Return [x, y] of the center of cell containing provided text 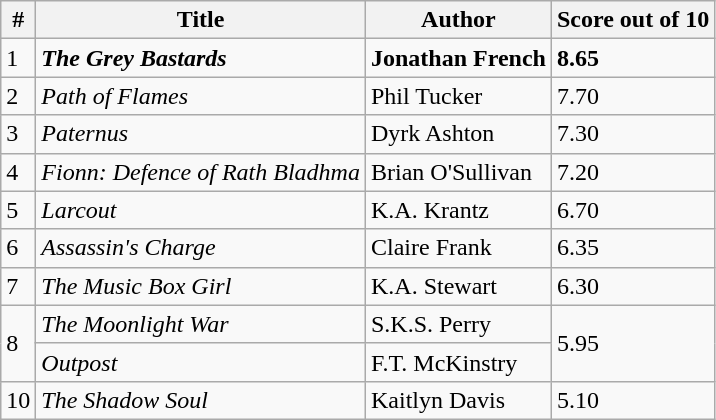
The Music Box Girl [201, 286]
5.10 [632, 400]
The Shadow Soul [201, 400]
Kaitlyn Davis [458, 400]
The Moonlight War [201, 324]
10 [18, 400]
7 [18, 286]
6 [18, 248]
The Grey Bastards [201, 58]
Score out of 10 [632, 20]
6.70 [632, 210]
Paternus [201, 134]
Fionn: Defence of Rath Bladhma [201, 172]
4 [18, 172]
8.65 [632, 58]
Larcout [201, 210]
Author [458, 20]
Phil Tucker [458, 96]
K.A. Krantz [458, 210]
Jonathan French [458, 58]
Assassin's Charge [201, 248]
Title [201, 20]
8 [18, 343]
Outpost [201, 362]
2 [18, 96]
7.70 [632, 96]
5.95 [632, 343]
3 [18, 134]
Path of Flames [201, 96]
S.K.S. Perry [458, 324]
5 [18, 210]
7.30 [632, 134]
6.30 [632, 286]
6.35 [632, 248]
Dyrk Ashton [458, 134]
7.20 [632, 172]
F.T. McKinstry [458, 362]
Brian O'Sullivan [458, 172]
Claire Frank [458, 248]
# [18, 20]
K.A. Stewart [458, 286]
1 [18, 58]
